Provide the (X, Y) coordinate of the cell's center where the given text is located.  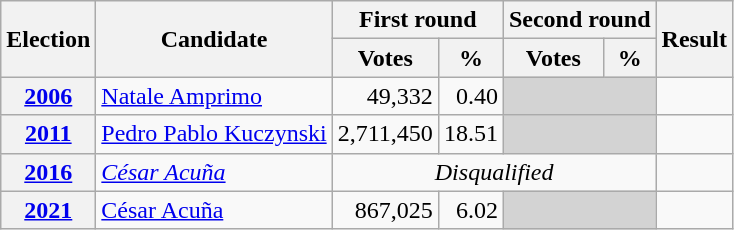
0.40 (470, 96)
First round (418, 20)
Natale Amprimo (214, 96)
Candidate (214, 39)
Election (48, 39)
Disqualified (494, 172)
49,332 (385, 96)
Pedro Pablo Kuczynski (214, 134)
6.02 (470, 210)
867,025 (385, 210)
2,711,450 (385, 134)
2016 (48, 172)
Result (694, 39)
2021 (48, 210)
18.51 (470, 134)
2006 (48, 96)
2011 (48, 134)
Second round (580, 20)
